Identify which cell holds the provided text, then report its (x, y) central coordinate. 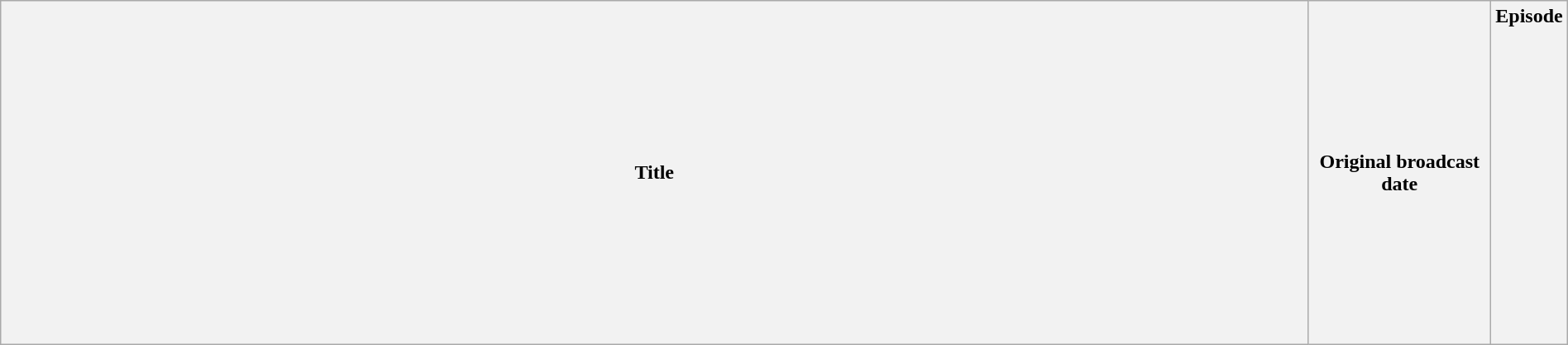
Title (655, 173)
Episode (1529, 173)
Original broadcast date (1399, 173)
